Scan for the cell matching the given text and deliver its (x, y) coordinate at center. 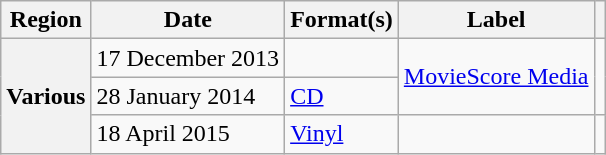
18 April 2015 (188, 134)
Various (46, 96)
28 January 2014 (188, 96)
17 December 2013 (188, 58)
Region (46, 20)
Date (188, 20)
Label (496, 20)
CD (342, 96)
Format(s) (342, 20)
MovieScore Media (496, 77)
Vinyl (342, 134)
